Determine the (X, Y) coordinate at the center of the cell enclosing the given text.  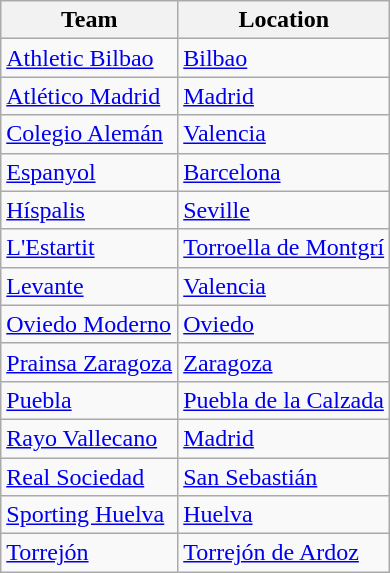
Colegio Alemán (90, 134)
Espanyol (90, 172)
Atlético Madrid (90, 96)
Athletic Bilbao (90, 58)
L'Estartit (90, 248)
Torrejón de Ardoz (284, 553)
Team (90, 20)
Torroella de Montgrí (284, 248)
Zaragoza (284, 362)
Puebla de la Calzada (284, 400)
Seville (284, 210)
Location (284, 20)
Barcelona (284, 172)
Prainsa Zaragoza (90, 362)
Real Sociedad (90, 477)
Torrejón (90, 553)
Oviedo (284, 324)
Levante (90, 286)
Bilbao (284, 58)
Huelva (284, 515)
Oviedo Moderno (90, 324)
Rayo Vallecano (90, 438)
San Sebastián (284, 477)
Puebla (90, 400)
Híspalis (90, 210)
Sporting Huelva (90, 515)
